Locate the cell with the specified text and output its [X, Y] center coordinate. 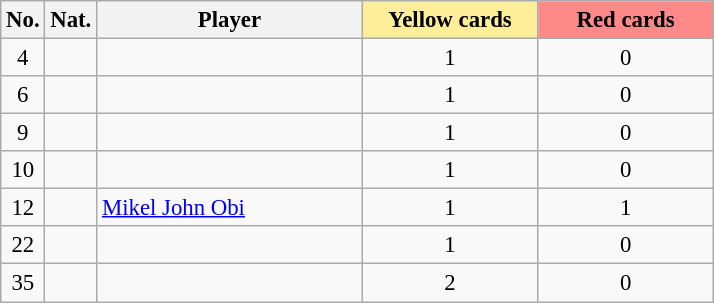
10 [23, 170]
2 [450, 283]
Red cards [626, 20]
9 [23, 133]
35 [23, 283]
Yellow cards [450, 20]
6 [23, 95]
Player [230, 20]
4 [23, 58]
No. [23, 20]
Mikel John Obi [230, 208]
22 [23, 245]
12 [23, 208]
Nat. [71, 20]
